Determine the [X, Y] coordinate at the center of the cell enclosing the given text.  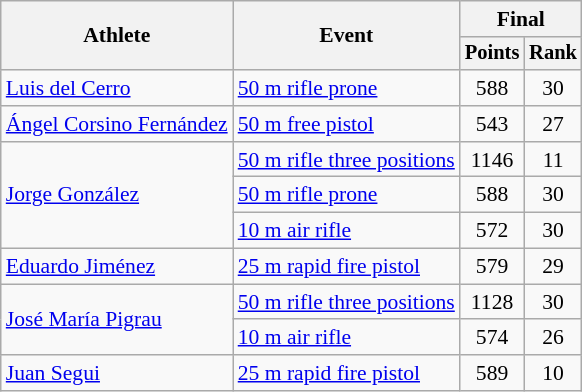
1146 [492, 160]
27 [553, 124]
Athlete [117, 36]
574 [492, 338]
589 [492, 373]
50 m free pistol [346, 124]
Final [521, 19]
11 [553, 160]
26 [553, 338]
Rank [553, 54]
Juan Segui [117, 373]
Event [346, 36]
10 [553, 373]
José María Pigrau [117, 320]
Points [492, 54]
572 [492, 231]
Jorge González [117, 196]
579 [492, 267]
Ángel Corsino Fernández [117, 124]
29 [553, 267]
543 [492, 124]
Luis del Cerro [117, 88]
1128 [492, 302]
Eduardo Jiménez [117, 267]
